Output the [x, y] coordinate of the center of the cell containing the given text.  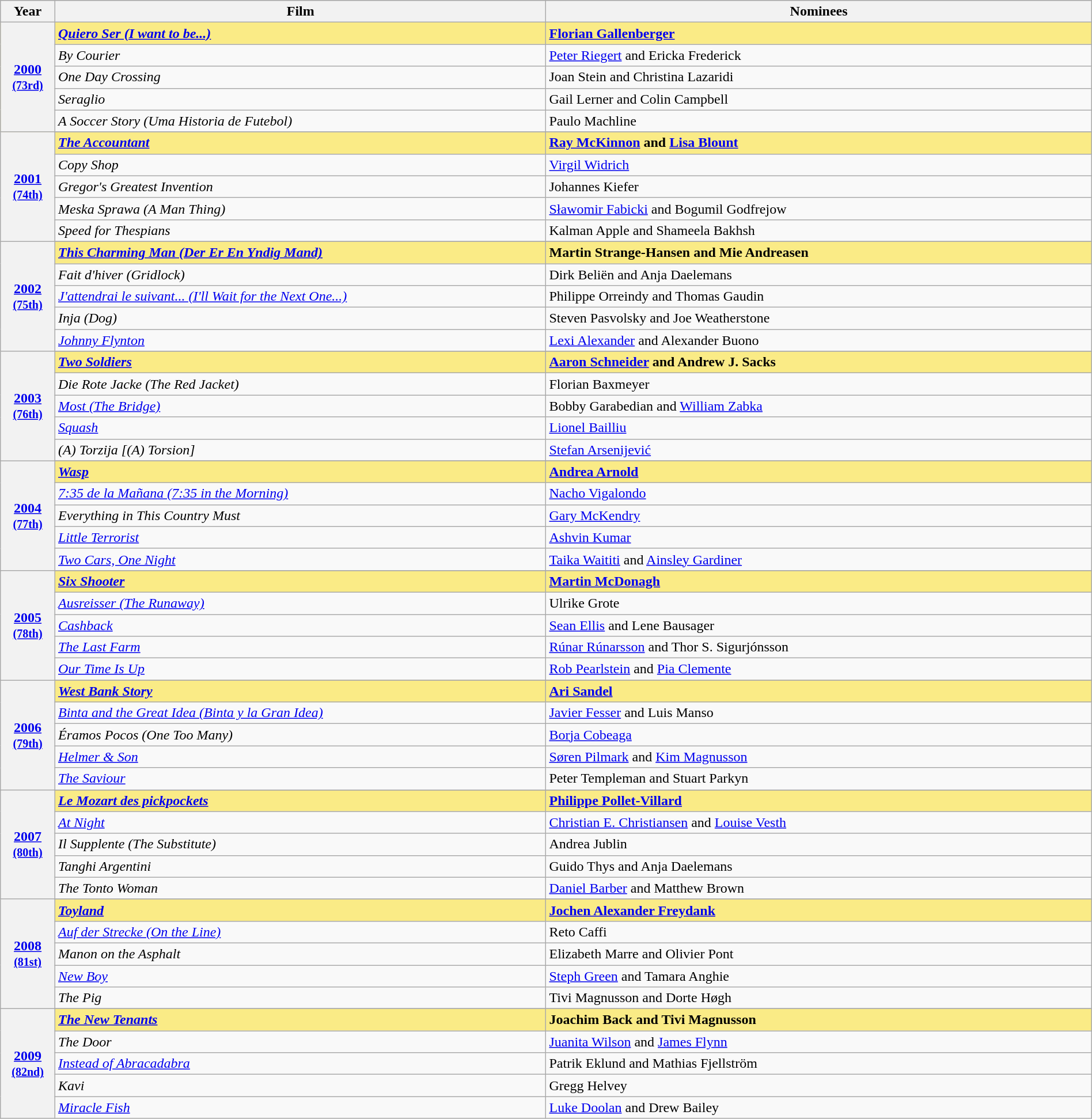
Little Terrorist [301, 537]
Wasp [301, 472]
Rob Pearlstein and Pia Clemente [819, 669]
Year [28, 12]
Film [301, 12]
Daniel Barber and Matthew Brown [819, 888]
Éramos Pocos (One Too Many) [301, 735]
The Pig [301, 998]
Ausreisser (The Runaway) [301, 603]
New Boy [301, 976]
Taika Waititi and Ainsley Gardiner [819, 559]
Peter Templeman and Stuart Parkyn [819, 779]
Florian Baxmeyer [819, 384]
Most (The Bridge) [301, 406]
Gregg Helvey [819, 1086]
Tanghi Argentini [301, 866]
Martin Strange-Hansen and Mie Andreasen [819, 252]
Aaron Schneider and Andrew J. Sacks [819, 362]
Steven Pasvolsky and Joe Weatherstone [819, 318]
Dirk Beliën and Anja Daelemans [819, 275]
Fait d'hiver (Gridlock) [301, 275]
Florian Gallenberger [819, 33]
2002(75th) [28, 296]
Ulrike Grote [819, 603]
Manon on the Asphalt [301, 954]
A Soccer Story (Uma Historia de Futebol) [301, 121]
Gregor's Greatest Invention [301, 187]
Andrea Arnold [819, 472]
2001(74th) [28, 187]
Philippe Orreindy and Thomas Gaudin [819, 297]
Elizabeth Marre and Olivier Pont [819, 954]
Instead of Abracadabra [301, 1064]
Nacho Vigalondo [819, 494]
Auf der Strecke (On the Line) [301, 932]
Quiero Ser (I want to be...) [301, 33]
Andrea Jublin [819, 844]
Inja (Dog) [301, 318]
Joan Stein and Christina Lazaridi [819, 77]
Luke Doolan and Drew Bailey [819, 1107]
Borja Cobeaga [819, 735]
Speed for Thespians [301, 230]
Steph Green and Tamara Anghie [819, 976]
Stefan Arsenijević [819, 450]
Copy Shop [301, 165]
Gary McKendry [819, 515]
The Tonto Woman [301, 888]
Jochen Alexander Freydank [819, 910]
One Day Crossing [301, 77]
Sean Ellis and Lene Bausager [819, 625]
This Charming Man (Der Er En Yndig Mand) [301, 252]
West Bank Story [301, 691]
J'attendrai le suivant... (I'll Wait for the Next One...) [301, 297]
Le Mozart des pickpockets [301, 801]
Seraglio [301, 99]
Joachim Back and Tivi Magnusson [819, 1020]
Rúnar Rúnarsson and Thor S. Sigurjónsson [819, 647]
The Accountant [301, 143]
Squash [301, 428]
Toyland [301, 910]
7:35 de la Mañana (7:35 in the Morning) [301, 494]
Everything in This Country Must [301, 515]
The Door [301, 1042]
2009 (82nd) [28, 1064]
Kavi [301, 1086]
2004(77th) [28, 515]
Philippe Pollet-Villard [819, 801]
Ashvin Kumar [819, 537]
Patrik Eklund and Mathias Fjellström [819, 1064]
Søren Pilmark and Kim Magnusson [819, 757]
Johannes Kiefer [819, 187]
2006(79th) [28, 735]
Ray McKinnon and Lisa Blount [819, 143]
Johnny Flynton [301, 340]
Helmer & Son [301, 757]
The Last Farm [301, 647]
(A) Torzija [(A) Torsion] [301, 450]
Paulo Machline [819, 121]
The Saviour [301, 779]
Peter Riegert and Ericka Frederick [819, 55]
Cashback [301, 625]
Guido Thys and Anja Daelemans [819, 866]
Lexi Alexander and Alexander Buono [819, 340]
2008(81st) [28, 954]
Christian E. Christiansen and Louise Vesth [819, 822]
By Courier [301, 55]
Ari Sandel [819, 691]
Juanita Wilson and James Flynn [819, 1042]
Tivi Magnusson and Dorte Høgh [819, 998]
Our Time Is Up [301, 669]
Kalman Apple and Shameela Bakhsh [819, 230]
Virgil Widrich [819, 165]
2007(80th) [28, 844]
Gail Lerner and Colin Campbell [819, 99]
The New Tenants [301, 1020]
Die Rote Jacke (The Red Jacket) [301, 384]
2005(78th) [28, 625]
Bobby Garabedian and William Zabka [819, 406]
Two Soldiers [301, 362]
Binta and the Great Idea (Binta y la Gran Idea) [301, 713]
Martin McDonagh [819, 581]
Meska Sprawa (A Man Thing) [301, 208]
2000(73rd) [28, 77]
Six Shooter [301, 581]
Nominees [819, 12]
Miracle Fish [301, 1107]
Javier Fesser and Luis Manso [819, 713]
At Night [301, 822]
Two Cars, One Night [301, 559]
Reto Caffi [819, 932]
Lionel Bailliu [819, 428]
Il Supplente (The Substitute) [301, 844]
2003(76th) [28, 406]
Sławomir Fabicki and Bogumil Godfrejow [819, 208]
